Determine the [X, Y] coordinate at the center of the cell enclosing the given text.  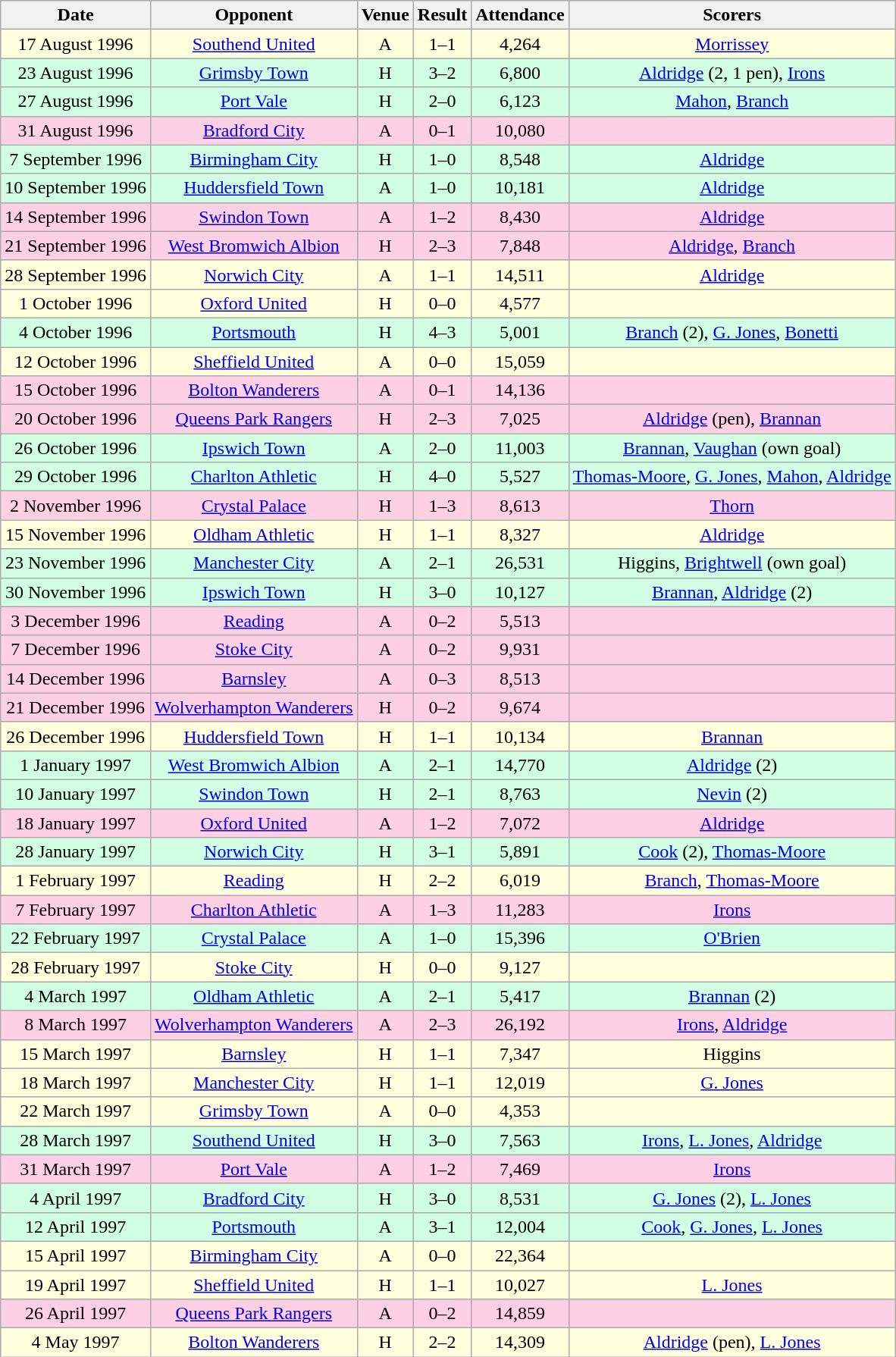
27 August 1996 [76, 102]
5,891 [520, 852]
15 March 1997 [76, 1054]
Cook (2), Thomas-Moore [732, 852]
4–3 [442, 332]
8,763 [520, 794]
14 September 1996 [76, 217]
15,059 [520, 362]
14 December 1996 [76, 678]
23 November 1996 [76, 563]
29 October 1996 [76, 477]
14,136 [520, 390]
Aldridge (pen), L. Jones [732, 1343]
Opponent [253, 15]
Higgins, Brightwell (own goal) [732, 563]
G. Jones (2), L. Jones [732, 1198]
Aldridge (pen), Brannan [732, 419]
7,025 [520, 419]
Branch (2), G. Jones, Bonetti [732, 332]
1 January 1997 [76, 765]
8 March 1997 [76, 1025]
14,770 [520, 765]
17 August 1996 [76, 44]
9,931 [520, 650]
4,577 [520, 303]
20 October 1996 [76, 419]
4 March 1997 [76, 996]
Brannan, Aldridge (2) [732, 592]
7,469 [520, 1169]
3–2 [442, 73]
1 February 1997 [76, 881]
10 January 1997 [76, 794]
Venue [385, 15]
28 March 1997 [76, 1140]
5,513 [520, 621]
4–0 [442, 477]
9,127 [520, 967]
15 November 1996 [76, 534]
Aldridge (2) [732, 765]
30 November 1996 [76, 592]
22 February 1997 [76, 939]
12 April 1997 [76, 1227]
7 September 1996 [76, 159]
Attendance [520, 15]
Mahon, Branch [732, 102]
Brannan [732, 736]
Morrissey [732, 44]
6,800 [520, 73]
Scorers [732, 15]
26,192 [520, 1025]
Aldridge (2, 1 pen), Irons [732, 73]
18 January 1997 [76, 823]
11,003 [520, 448]
10,181 [520, 188]
26,531 [520, 563]
8,327 [520, 534]
12,004 [520, 1227]
19 April 1997 [76, 1285]
21 December 1996 [76, 707]
28 September 1996 [76, 274]
28 February 1997 [76, 967]
5,527 [520, 477]
26 April 1997 [76, 1314]
28 January 1997 [76, 852]
Branch, Thomas-Moore [732, 881]
14,859 [520, 1314]
15 April 1997 [76, 1255]
Irons, Aldridge [732, 1025]
7 December 1996 [76, 650]
10,080 [520, 130]
8,613 [520, 506]
10,027 [520, 1285]
3 December 1996 [76, 621]
7,848 [520, 246]
9,674 [520, 707]
22,364 [520, 1255]
Cook, G. Jones, L. Jones [732, 1227]
5,001 [520, 332]
Irons, L. Jones, Aldridge [732, 1140]
12 October 1996 [76, 362]
4 October 1996 [76, 332]
Brannan (2) [732, 996]
12,019 [520, 1083]
7,563 [520, 1140]
8,531 [520, 1198]
7,072 [520, 823]
Date [76, 15]
8,548 [520, 159]
8,513 [520, 678]
7 February 1997 [76, 910]
6,019 [520, 881]
23 August 1996 [76, 73]
Nevin (2) [732, 794]
31 August 1996 [76, 130]
10,127 [520, 592]
18 March 1997 [76, 1083]
G. Jones [732, 1083]
4,353 [520, 1111]
1 October 1996 [76, 303]
4 April 1997 [76, 1198]
8,430 [520, 217]
5,417 [520, 996]
11,283 [520, 910]
26 October 1996 [76, 448]
10,134 [520, 736]
Brannan, Vaughan (own goal) [732, 448]
Aldridge, Branch [732, 246]
0–3 [442, 678]
7,347 [520, 1054]
31 March 1997 [76, 1169]
15,396 [520, 939]
2 November 1996 [76, 506]
26 December 1996 [76, 736]
6,123 [520, 102]
22 March 1997 [76, 1111]
Thorn [732, 506]
Result [442, 15]
10 September 1996 [76, 188]
4,264 [520, 44]
L. Jones [732, 1285]
O'Brien [732, 939]
4 May 1997 [76, 1343]
14,511 [520, 274]
14,309 [520, 1343]
Higgins [732, 1054]
21 September 1996 [76, 246]
Thomas-Moore, G. Jones, Mahon, Aldridge [732, 477]
15 October 1996 [76, 390]
